Extract the (X, Y) coordinate from the center of the cell holding the provided text.  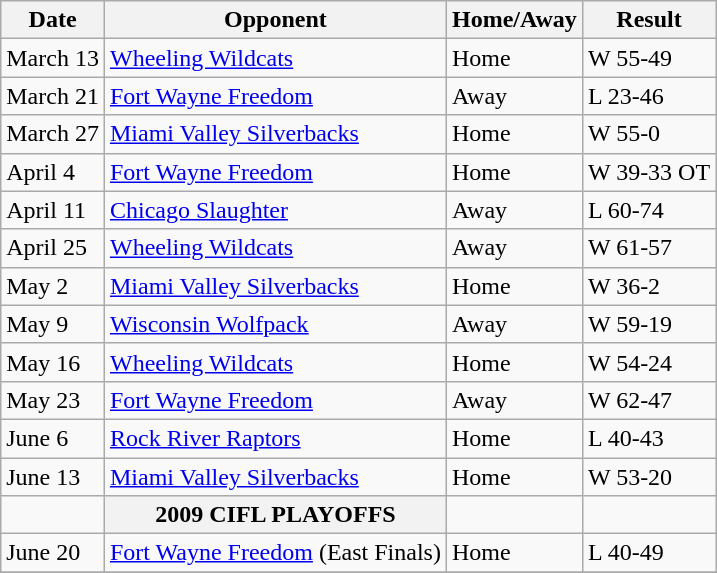
June 13 (53, 477)
Wisconsin Wolfpack (275, 324)
April 25 (53, 248)
W 53-20 (648, 477)
W 55-49 (648, 58)
Opponent (275, 20)
Home/Away (514, 20)
W 61-57 (648, 248)
L 40-43 (648, 438)
March 13 (53, 58)
L 40-49 (648, 553)
W 54-24 (648, 362)
May 16 (53, 362)
W 39-33 OT (648, 172)
March 21 (53, 96)
W 55-0 (648, 134)
L 23-46 (648, 96)
May 9 (53, 324)
Rock River Raptors (275, 438)
March 27 (53, 134)
May 23 (53, 400)
2009 CIFL PLAYOFFS (275, 515)
L 60-74 (648, 210)
Fort Wayne Freedom (East Finals) (275, 553)
Chicago Slaughter (275, 210)
Result (648, 20)
W 59-19 (648, 324)
Date (53, 20)
W 36-2 (648, 286)
April 11 (53, 210)
W 62-47 (648, 400)
June 6 (53, 438)
June 20 (53, 553)
May 2 (53, 286)
April 4 (53, 172)
